From the cell containing the given text, extract its center point as (x, y) coordinate. 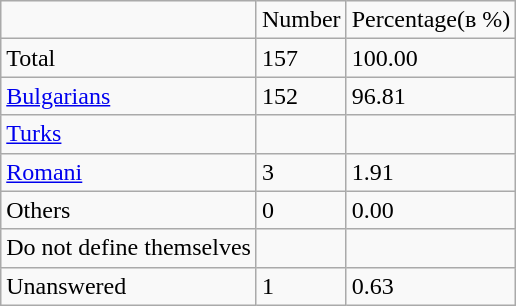
1 (301, 286)
Percentage(в %) (431, 20)
Total (129, 58)
100.00 (431, 58)
96.81 (431, 96)
0.00 (431, 210)
Unanswered (129, 286)
0.63 (431, 286)
157 (301, 58)
1.91 (431, 172)
Others (129, 210)
Number (301, 20)
Romani (129, 172)
152 (301, 96)
0 (301, 210)
Bulgarians (129, 96)
Turks (129, 134)
3 (301, 172)
Do not define themselves (129, 248)
